Scan for the cell matching the given text and deliver its (X, Y) coordinate at center. 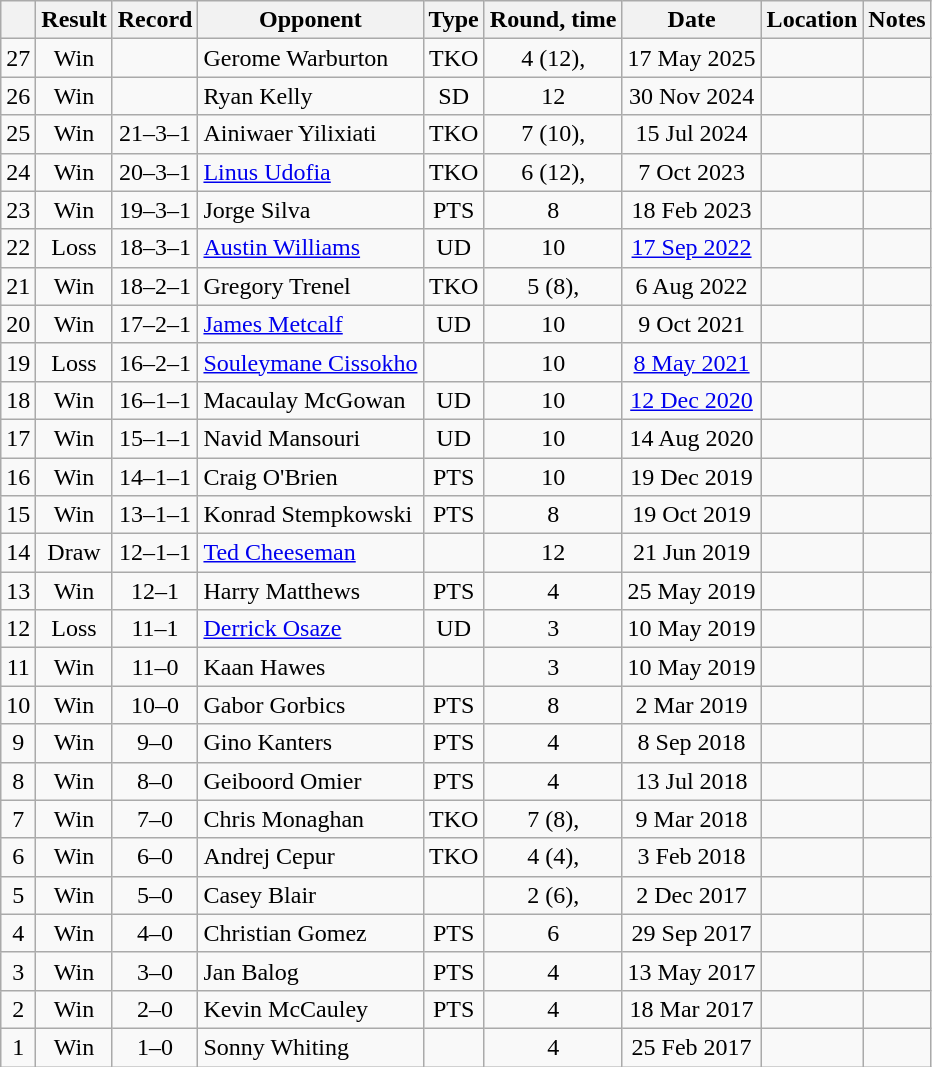
14 Aug 2020 (692, 438)
23 (18, 210)
7 (18, 819)
Round, time (553, 20)
17 (18, 438)
Souleymane Cissokho (310, 362)
12–1–1 (155, 553)
Chris Monaghan (310, 819)
5–0 (155, 895)
18 Feb 2023 (692, 210)
Ainiwaer Yilixiati (310, 134)
25 (18, 134)
Austin Williams (310, 248)
21–3–1 (155, 134)
15 Jul 2024 (692, 134)
24 (18, 172)
9 (18, 743)
2 Dec 2017 (692, 895)
16 (18, 477)
13 (18, 591)
Kaan Hawes (310, 667)
Casey Blair (310, 895)
Jan Balog (310, 971)
2 (6), (553, 895)
5 (18, 895)
7–0 (155, 819)
2 Mar 2019 (692, 705)
22 (18, 248)
Gregory Trenel (310, 286)
17 May 2025 (692, 58)
Craig O'Brien (310, 477)
15–1–1 (155, 438)
14 (18, 553)
14–1–1 (155, 477)
Ryan Kelly (310, 96)
SD (454, 96)
16–1–1 (155, 400)
4 (4), (553, 857)
11–0 (155, 667)
Andrej Cepur (310, 857)
3 Feb 2018 (692, 857)
29 Sep 2017 (692, 933)
11–1 (155, 629)
Location (812, 20)
Navid Mansouri (310, 438)
8 Sep 2018 (692, 743)
Macaulay McGowan (310, 400)
18–3–1 (155, 248)
12 Dec 2020 (692, 400)
Gerome Warburton (310, 58)
19 (18, 362)
30 Nov 2024 (692, 96)
11 (18, 667)
Record (155, 20)
Draw (74, 553)
13 May 2017 (692, 971)
Harry Matthews (310, 591)
Notes (897, 20)
Derrick Osaze (310, 629)
6 Aug 2022 (692, 286)
6 (12), (553, 172)
25 May 2019 (692, 591)
3–0 (155, 971)
Kevin McCauley (310, 1009)
Result (74, 20)
6–0 (155, 857)
17–2–1 (155, 324)
1–0 (155, 1047)
Geiboord Omier (310, 781)
7 (10), (553, 134)
8 May 2021 (692, 362)
4 (12), (553, 58)
Sonny Whiting (310, 1047)
20 (18, 324)
20–3–1 (155, 172)
7 (8), (553, 819)
26 (18, 96)
1 (18, 1047)
18 (18, 400)
Christian Gomez (310, 933)
Jorge Silva (310, 210)
9 Oct 2021 (692, 324)
Linus Udofia (310, 172)
12–1 (155, 591)
Gino Kanters (310, 743)
27 (18, 58)
18–2–1 (155, 286)
19 Dec 2019 (692, 477)
21 (18, 286)
Konrad Stempkowski (310, 515)
19–3–1 (155, 210)
Ted Cheeseman (310, 553)
17 Sep 2022 (692, 248)
2–0 (155, 1009)
18 Mar 2017 (692, 1009)
19 Oct 2019 (692, 515)
Type (454, 20)
James Metcalf (310, 324)
Opponent (310, 20)
Date (692, 20)
16–2–1 (155, 362)
13–1–1 (155, 515)
8–0 (155, 781)
Gabor Gorbics (310, 705)
13 Jul 2018 (692, 781)
21 Jun 2019 (692, 553)
15 (18, 515)
25 Feb 2017 (692, 1047)
2 (18, 1009)
9 Mar 2018 (692, 819)
9–0 (155, 743)
4–0 (155, 933)
7 Oct 2023 (692, 172)
5 (8), (553, 286)
10–0 (155, 705)
